Capture the cell that displays the provided text and extract its (X, Y) central coordinate. 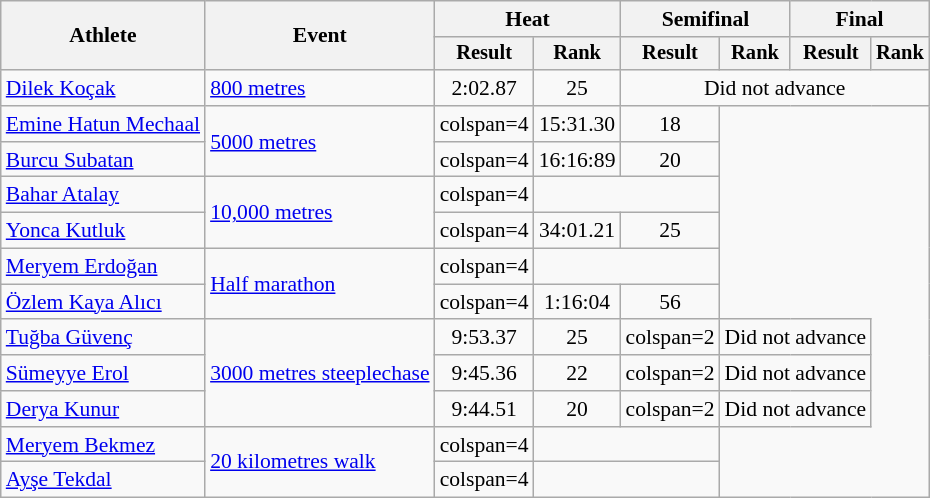
Half marathon (320, 284)
Bahar Atalay (103, 195)
9:53.37 (484, 338)
800 metres (320, 88)
Emine Hatun Mechaal (103, 124)
Heat (528, 19)
34:01.21 (578, 231)
Özlem Kaya Alıcı (103, 302)
Athlete (103, 36)
20 kilometres walk (320, 462)
9:44.51 (484, 409)
56 (670, 302)
Yonca Kutluk (103, 231)
5000 metres (320, 142)
Derya Kunur (103, 409)
Event (320, 36)
Meryem Bekmez (103, 445)
3000 metres steeplechase (320, 374)
16:16:89 (578, 160)
Tuğba Güvenç (103, 338)
Semifinal (706, 19)
Final (859, 19)
Dilek Koçak (103, 88)
2:02.87 (484, 88)
22 (578, 373)
10,000 metres (320, 212)
Meryem Erdoğan (103, 267)
Sümeyye Erol (103, 373)
1:16:04 (578, 302)
15:31.30 (578, 124)
9:45.36 (484, 373)
Ayşe Tekdal (103, 480)
18 (670, 124)
Burcu Subatan (103, 160)
